Pinpoint the cell where the given text exists, returning its [X, Y] midpoint coordinate. 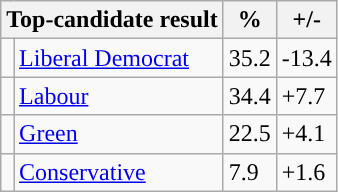
% [250, 20]
+4.1 [306, 134]
Conservative [119, 172]
22.5 [250, 134]
+/- [306, 20]
34.4 [250, 96]
Labour [119, 96]
-13.4 [306, 58]
Liberal Democrat [119, 58]
+7.7 [306, 96]
35.2 [250, 58]
Top-candidate result [112, 20]
+1.6 [306, 172]
7.9 [250, 172]
Green [119, 134]
